Return (x, y) of the center of cell containing provided text 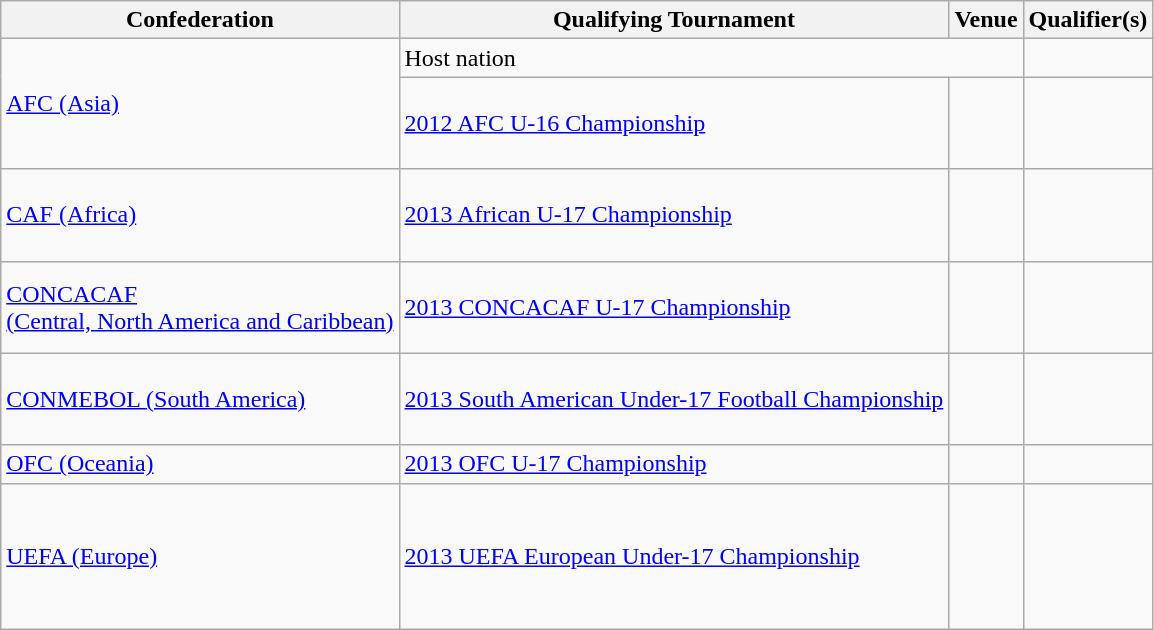
Qualifier(s) (1088, 20)
UEFA (Europe) (200, 556)
OFC (Oceania) (200, 464)
2013 African U-17 Championship (674, 215)
Confederation (200, 20)
2013 UEFA European Under-17 Championship (674, 556)
Venue (986, 20)
2013 CONCACAF U-17 Championship (674, 307)
CONMEBOL (South America) (200, 399)
2013 OFC U-17 Championship (674, 464)
Host nation (711, 58)
AFC (Asia) (200, 104)
2013 South American Under-17 Football Championship (674, 399)
2012 AFC U-16 Championship (674, 123)
CAF (Africa) (200, 215)
CONCACAF (Central, North America and Caribbean) (200, 307)
Qualifying Tournament (674, 20)
